Determine the [x, y] coordinate at the center of the cell enclosing the given text.  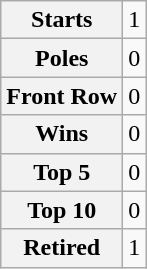
Wins [62, 134]
Top 10 [62, 210]
Top 5 [62, 172]
Poles [62, 58]
Retired [62, 248]
Front Row [62, 96]
Starts [62, 20]
